For the text-containing cell, return its midpoint in (X, Y) coordinate format. 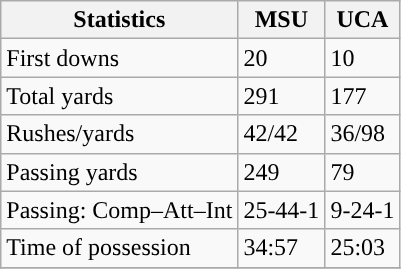
10 (362, 58)
249 (282, 172)
25-44-1 (282, 210)
Time of possession (120, 248)
Passing: Comp–Att–Int (120, 210)
20 (282, 58)
25:03 (362, 248)
Total yards (120, 96)
9-24-1 (362, 210)
Passing yards (120, 172)
UCA (362, 20)
Rushes/yards (120, 134)
36/98 (362, 134)
79 (362, 172)
291 (282, 96)
MSU (282, 20)
42/42 (282, 134)
Statistics (120, 20)
First downs (120, 58)
177 (362, 96)
34:57 (282, 248)
